From the cell containing the given text, extract its center point as [X, Y] coordinate. 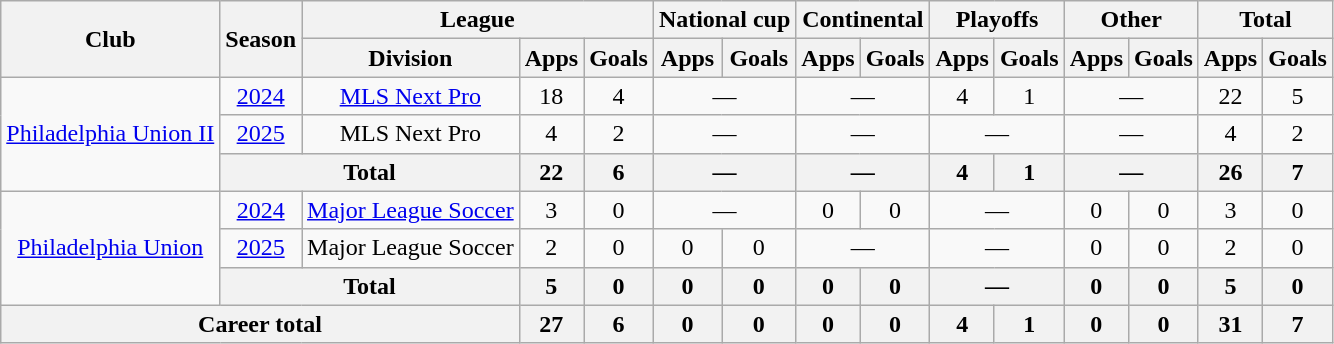
Division [411, 58]
Career total [260, 324]
Playoffs [997, 20]
Philadelphia Union [110, 248]
18 [551, 96]
Season [261, 39]
31 [1230, 324]
Club [110, 39]
Other [1131, 20]
27 [551, 324]
Continental [863, 20]
League [478, 20]
26 [1230, 172]
National cup [724, 20]
Philadelphia Union II [110, 134]
